Capture the cell that displays the provided text and extract its (X, Y) central coordinate. 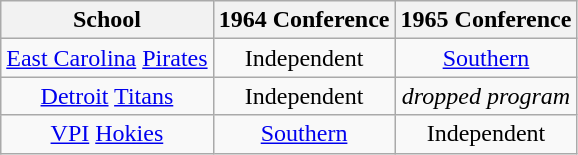
dropped program (486, 96)
1965 Conference (486, 20)
School (107, 20)
Detroit Titans (107, 96)
VPI Hokies (107, 134)
1964 Conference (304, 20)
East Carolina Pirates (107, 58)
